Search for the cell housing the specified text and yield its (X, Y) center coordinate. 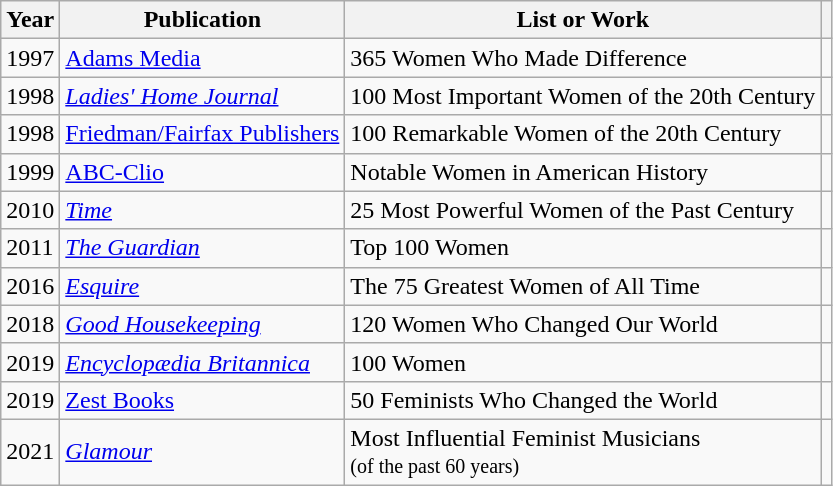
100 Remarkable Women of the 20th Century (583, 134)
Esquire (202, 286)
ABC-Clio (202, 172)
2010 (30, 210)
Glamour (202, 452)
Top 100 Women (583, 248)
Good Housekeeping (202, 324)
120 Women Who Changed Our World (583, 324)
Notable Women in American History (583, 172)
The Guardian (202, 248)
2018 (30, 324)
Adams Media (202, 58)
2016 (30, 286)
Zest Books (202, 400)
100 Women (583, 362)
25 Most Powerful Women of the Past Century (583, 210)
1997 (30, 58)
Ladies' Home Journal (202, 96)
50 Feminists Who Changed the World (583, 400)
Encyclopædia Britannica (202, 362)
Year (30, 20)
100 Most Important Women of the 20th Century (583, 96)
Most Influential Feminist Musicians (of the past 60 years) (583, 452)
2021 (30, 452)
1999 (30, 172)
365 Women Who Made Difference (583, 58)
Publication (202, 20)
The 75 Greatest Women of All Time (583, 286)
List or Work (583, 20)
Friedman/Fairfax Publishers (202, 134)
2011 (30, 248)
Time (202, 210)
